Detect which cell encompasses the target text, then output its (x, y) center coordinate. 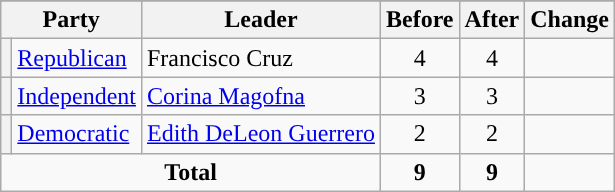
Francisco Cruz (260, 58)
Leader (260, 20)
Republican (77, 58)
Total (191, 172)
Party (72, 20)
After (492, 20)
Democratic (77, 134)
Edith DeLeon Guerrero (260, 134)
Change (570, 20)
Before (420, 20)
Corina Magofna (260, 96)
Independent (77, 96)
